Return the [X, Y] coordinate for the center point of the cell that contains the specified text.  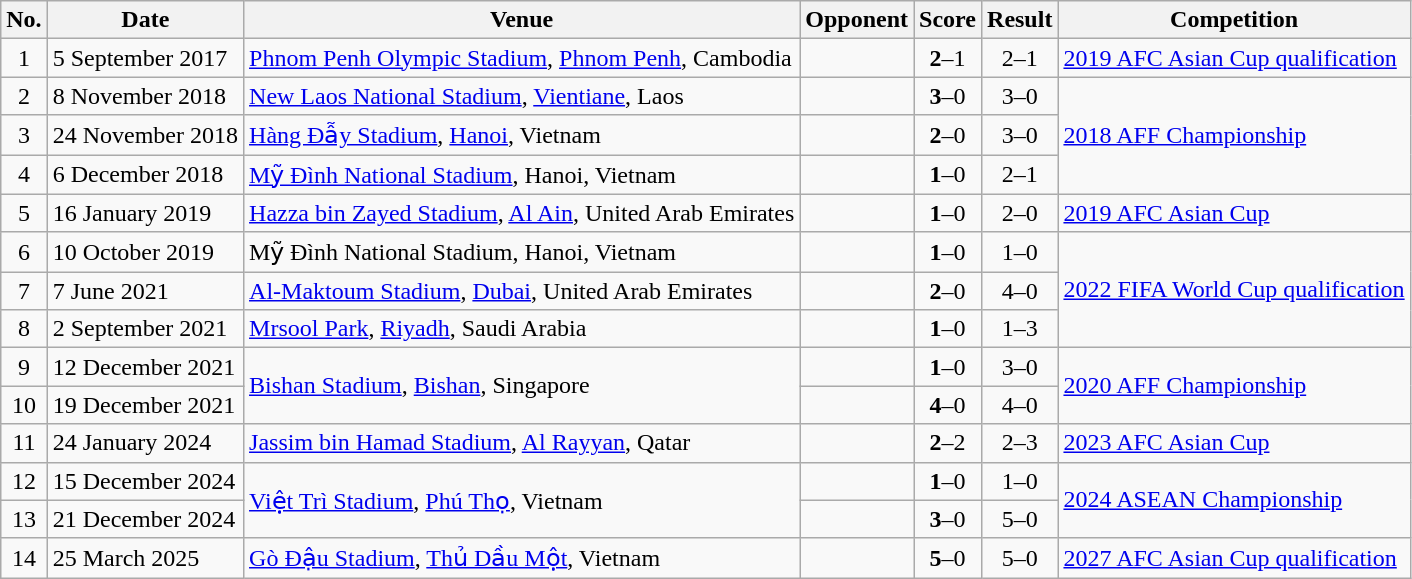
2–2 [948, 443]
14 [24, 558]
2024 ASEAN Championship [1234, 500]
Bishan Stadium, Bishan, Singapore [522, 386]
24 November 2018 [145, 135]
24 January 2024 [145, 443]
3 [24, 135]
2020 AFF Championship [1234, 386]
Gò Đậu Stadium, Thủ Dầu Một, Vietnam [522, 558]
1–3 [1020, 329]
7 June 2021 [145, 291]
Việt Trì Stadium, Phú Thọ, Vietnam [522, 500]
19 December 2021 [145, 405]
15 December 2024 [145, 481]
Al-Maktoum Stadium, Dubai, United Arab Emirates [522, 291]
2027 AFC Asian Cup qualification [1234, 558]
2–3 [1020, 443]
12 [24, 481]
Hazza bin Zayed Stadium, Al Ain, United Arab Emirates [522, 213]
Opponent [857, 20]
2 [24, 96]
10 October 2019 [145, 252]
2 September 2021 [145, 329]
8 November 2018 [145, 96]
5 [24, 213]
6 December 2018 [145, 174]
No. [24, 20]
5 September 2017 [145, 58]
21 December 2024 [145, 519]
13 [24, 519]
Score [948, 20]
Venue [522, 20]
1 [24, 58]
2018 AFF Championship [1234, 136]
12 December 2021 [145, 367]
7 [24, 291]
8 [24, 329]
2023 AFC Asian Cup [1234, 443]
2022 FIFA World Cup qualification [1234, 290]
New Laos National Stadium, Vientiane, Laos [522, 96]
Result [1020, 20]
2019 AFC Asian Cup qualification [1234, 58]
6 [24, 252]
Mrsool Park, Riyadh, Saudi Arabia [522, 329]
9 [24, 367]
2019 AFC Asian Cup [1234, 213]
10 [24, 405]
Hàng Đẫy Stadium, Hanoi, Vietnam [522, 135]
Phnom Penh Olympic Stadium, Phnom Penh, Cambodia [522, 58]
16 January 2019 [145, 213]
4 [24, 174]
25 March 2025 [145, 558]
Date [145, 20]
11 [24, 443]
Competition [1234, 20]
Jassim bin Hamad Stadium, Al Rayyan, Qatar [522, 443]
